Pinpoint the cell where the given text exists, returning its (x, y) midpoint coordinate. 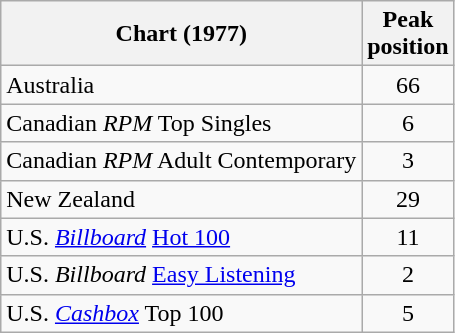
6 (408, 123)
U.S. Cashbox Top 100 (182, 313)
Canadian RPM Adult Contemporary (182, 161)
Chart (1977) (182, 34)
New Zealand (182, 199)
U.S. Billboard Hot 100 (182, 237)
Australia (182, 85)
Canadian RPM Top Singles (182, 123)
5 (408, 313)
11 (408, 237)
3 (408, 161)
U.S. Billboard Easy Listening (182, 275)
2 (408, 275)
66 (408, 85)
29 (408, 199)
Peakposition (408, 34)
